From the cell containing the given text, extract its center point as [x, y] coordinate. 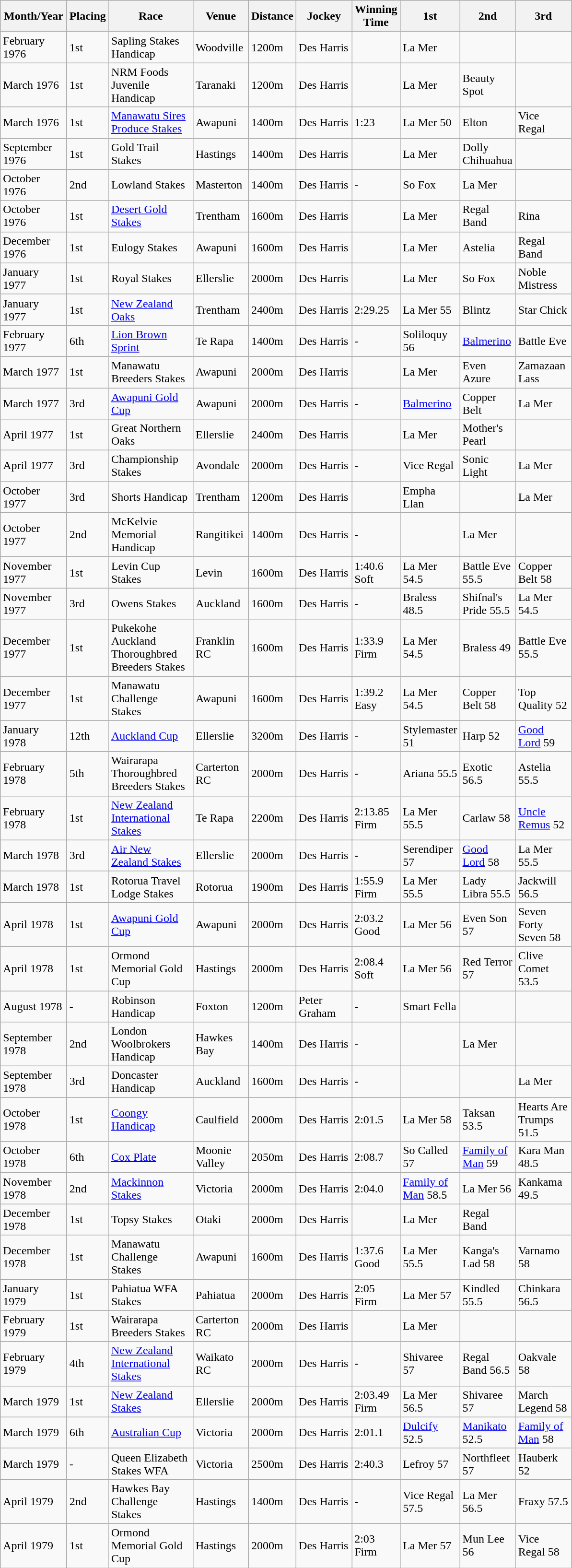
2:01.5 [376, 1120]
Vice Regal 57.5 [430, 1501]
1:55.9 Firm [376, 886]
Jackwill 56.5 [543, 886]
Harp 52 [488, 736]
Vice Regal 58 [543, 1545]
Avondale [221, 466]
Mother's Pearl [488, 435]
Month/Year [34, 16]
February 1976 [34, 47]
New Zealand Oaks [151, 310]
2:03 Firm [376, 1545]
Gold Trail Stakes [151, 153]
Family of Man 59 [488, 1157]
Waikato RC [221, 1364]
Fraxy 57.5 [543, 1501]
Pahiatua [221, 1295]
Hauberk 52 [543, 1464]
Top Quality 52 [543, 698]
5th [87, 774]
Great Northern Oaks [151, 435]
Rotorua [221, 886]
Regal Band 56.5 [488, 1364]
Family of Man 58.5 [430, 1189]
2:04.0 [376, 1189]
Lion Brown Sprint [151, 341]
Rina [543, 216]
Soliloquy 56 [430, 341]
Noble Mistress [543, 278]
Taranaki [221, 85]
12th [87, 736]
Levin Cup Stakes [151, 573]
Elton [488, 123]
1:33.9 Firm [376, 648]
2500m [272, 1464]
La Mer 55 [430, 310]
Queen Elizabeth Stakes WFA [151, 1464]
Peter Graham [324, 1006]
Pukekohe Auckland Thoroughbred Breeders Stakes [151, 648]
Red Terror 57 [488, 968]
Smart Fella [430, 1006]
Taksan 53.5 [488, 1120]
Royal Stakes [151, 278]
Shifnal's Pride 55.5 [488, 603]
Copper Belt [488, 403]
Jockey [324, 16]
Placing [87, 16]
Even Azure [488, 372]
Rangitikei [221, 535]
Franklin RC [221, 648]
Wairarapa Breeders Stakes [151, 1326]
2:08.7 [376, 1157]
Cox Plate [151, 1157]
Championship Stakes [151, 466]
Levin [221, 573]
2:40.3 [376, 1464]
Hearts Are Trumps 51.5 [543, 1120]
La Mer 50 [430, 123]
McKelvie Memorial Handicap [151, 535]
New Zealand Stakes [151, 1402]
Masterton [221, 185]
Exotic 56.5 [488, 774]
Clive Comet 53.5 [543, 968]
Lowland Stakes [151, 185]
January 1978 [34, 736]
Lady Libra 55.5 [488, 886]
Varnamo 58 [543, 1257]
Manikato 52.5 [488, 1432]
December 1976 [34, 248]
Moonie Valley [221, 1157]
Hawkes Bay [221, 1044]
Serendiper 57 [430, 856]
Wairarapa Thoroughbred Breeders Stakes [151, 774]
Hawkes Bay Challenge Stakes [151, 1501]
Beauty Spot [488, 85]
Rotorua Travel Lodge Stakes [151, 886]
January 1979 [34, 1295]
2:03.49 Firm [376, 1402]
2:29.25 [376, 310]
Pahiatua WFA Stakes [151, 1295]
3200m [272, 736]
Seven Forty Seven 58 [543, 924]
Australian Cup [151, 1432]
Uncle Remus 52 [543, 818]
London Woolbrokers Handicap [151, 1044]
Distance [272, 16]
Northfleet 57 [488, 1464]
2:13.85 Firm [376, 818]
1900m [272, 886]
1:23 [376, 123]
Good Lord 59 [543, 736]
2:08.4 Soft [376, 968]
Dolly Chihuahua [488, 153]
1:39.2 Easy [376, 698]
Sonic Light [488, 466]
Manawatu Sires Produce Stakes [151, 123]
Family of Man 58 [543, 1432]
Sapling Stakes Handicap [151, 47]
Venue [221, 16]
Empha Llan [430, 497]
2:01.1 [376, 1432]
Kara Man 48.5 [543, 1157]
2:05 Firm [376, 1295]
Kankama 49.5 [543, 1189]
Robinson Handicap [151, 1006]
Stylemaster 51 [430, 736]
Astelia [488, 248]
Battle Eve [543, 341]
1:37.6 Good [376, 1257]
Astelia 55.5 [543, 774]
Winning Time [376, 16]
Even Son 57 [488, 924]
Mackinnon Stakes [151, 1189]
Air New Zealand Stakes [151, 856]
Oakvale 58 [543, 1364]
Desert Gold Stakes [151, 216]
1:40.6 Soft [376, 573]
Star Chick [543, 310]
So Called 57 [430, 1157]
2:03.2 Good [376, 924]
March Legend 58 [543, 1402]
Carlaw 58 [488, 818]
2050m [272, 1157]
Zamazaan Lass [543, 372]
4th [87, 1364]
Foxton [221, 1006]
Blintz [488, 310]
August 1978 [34, 1006]
Good Lord 58 [488, 856]
Coongy Handicap [151, 1120]
September 1976 [34, 153]
Eulogy Stakes [151, 248]
February 1977 [34, 341]
Doncaster Handicap [151, 1082]
Braless 48.5 [430, 603]
Topsy Stakes [151, 1219]
Caulfield [221, 1120]
Mun Lee 56 [488, 1545]
Otaki [221, 1219]
Lefroy 57 [430, 1464]
Kindled 55.5 [488, 1295]
Race [151, 16]
Chinkara 56.5 [543, 1295]
2200m [272, 818]
Braless 49 [488, 648]
November 1978 [34, 1189]
Auckland Cup [151, 736]
Ariana 55.5 [430, 774]
Owens Stakes [151, 603]
Shorts Handicap [151, 497]
Dulcify 52.5 [430, 1432]
Kanga's Lad 58 [488, 1257]
Woodville [221, 47]
Manawatu Breeders Stakes [151, 372]
NRM Foods Juvenile Handicap [151, 85]
La Mer 58 [430, 1120]
